Return the [x, y] coordinate for the center point of the cell that contains the specified text.  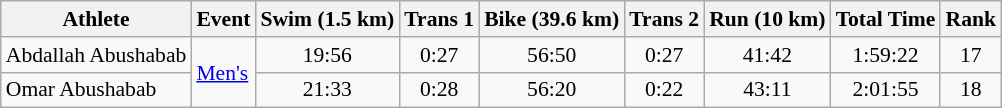
41:42 [767, 55]
18 [970, 90]
Run (10 km) [767, 19]
Total Time [886, 19]
Event [223, 19]
Trans 2 [664, 19]
Trans 1 [439, 19]
21:33 [327, 90]
2:01:55 [886, 90]
17 [970, 55]
Bike (39.6 km) [552, 19]
Men's [223, 72]
Abdallah Abushabab [96, 55]
0:28 [439, 90]
Swim (1.5 km) [327, 19]
1:59:22 [886, 55]
43:11 [767, 90]
56:20 [552, 90]
Athlete [96, 19]
Omar Abushabab [96, 90]
56:50 [552, 55]
0:22 [664, 90]
19:56 [327, 55]
Rank [970, 19]
